Scan for the cell matching the given text and deliver its (x, y) coordinate at center. 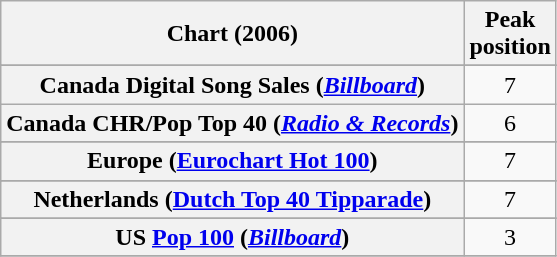
Europe (Eurochart Hot 100) (232, 161)
US Pop 100 (Billboard) (232, 237)
Canada Digital Song Sales (Billboard) (232, 85)
3 (510, 237)
6 (510, 123)
Canada CHR/Pop Top 40 (Radio & Records) (232, 123)
Peakposition (510, 34)
Netherlands (Dutch Top 40 Tipparade) (232, 199)
Chart (2006) (232, 34)
